Output the (X, Y) coordinate of the center of the cell containing the given text.  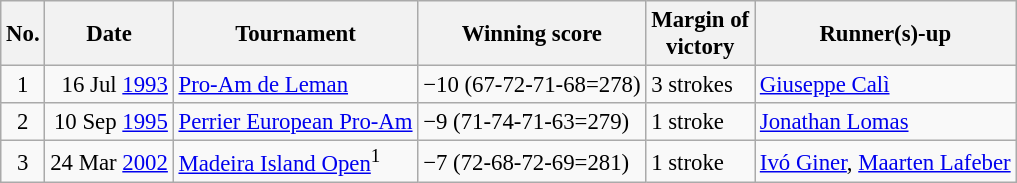
2 (23, 122)
3 (23, 162)
Ivó Giner, Maarten Lafeber (886, 162)
Margin ofvictory (700, 34)
Tournament (296, 34)
Perrier European Pro-Am (296, 122)
16 Jul 1993 (109, 85)
−10 (67-72-71-68=278) (532, 85)
Runner(s)-up (886, 34)
Date (109, 34)
10 Sep 1995 (109, 122)
3 strokes (700, 85)
Giuseppe Calì (886, 85)
Jonathan Lomas (886, 122)
−9 (71-74-71-63=279) (532, 122)
Madeira Island Open1 (296, 162)
24 Mar 2002 (109, 162)
Winning score (532, 34)
−7 (72-68-72-69=281) (532, 162)
Pro-Am de Leman (296, 85)
1 (23, 85)
No. (23, 34)
